Determine the (X, Y) coordinate at the center of the cell enclosing the given text.  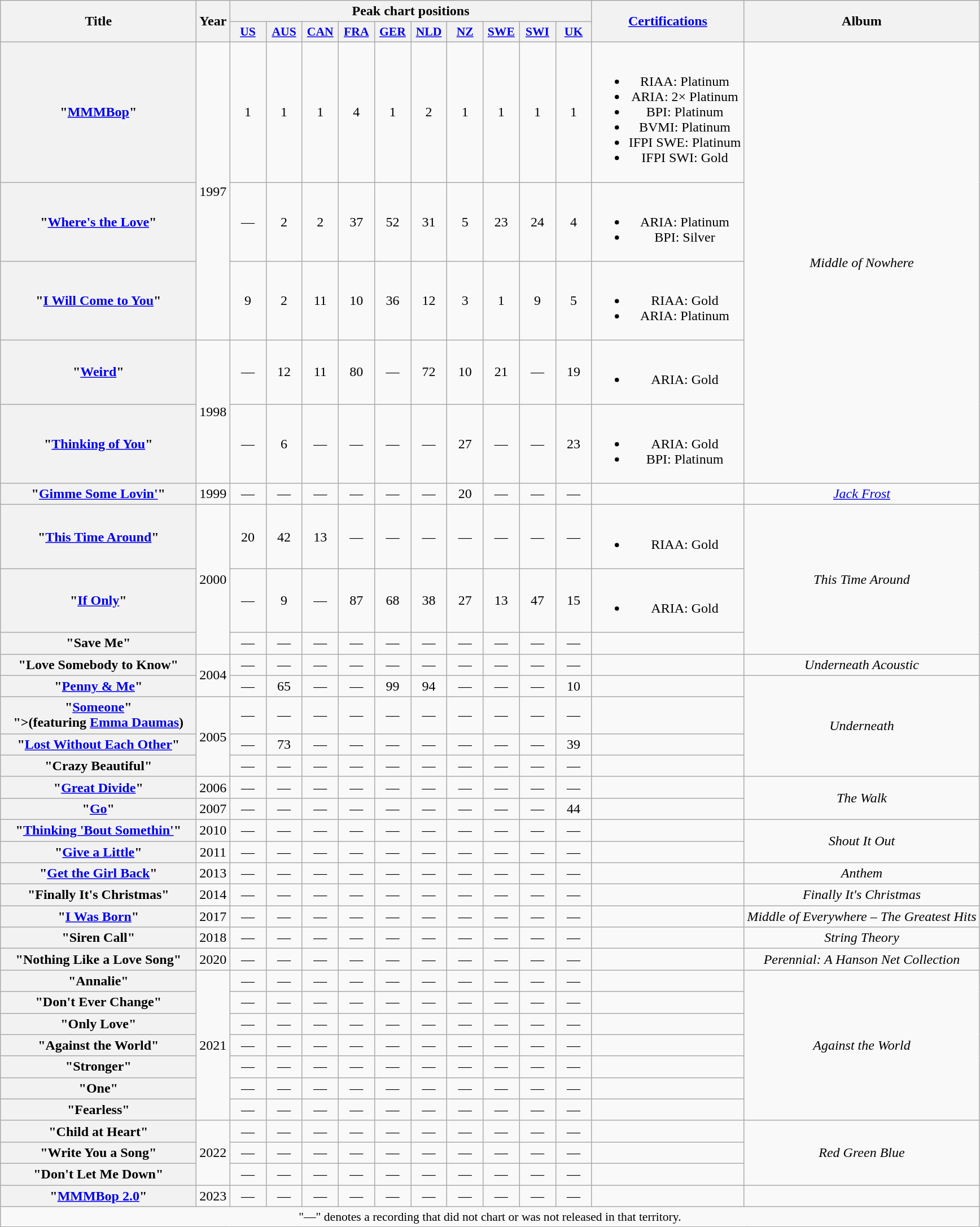
RIAA: PlatinumARIA: 2× PlatinumBPI: PlatinumBVMI: PlatinumIFPI SWE: PlatinumIFPI SWI: Gold (668, 112)
"If Only" (98, 601)
This Time Around (861, 579)
Finally It's Christmas (861, 895)
US (248, 32)
"Nothing Like a Love Song" (98, 959)
2006 (213, 787)
"One" (98, 1088)
2000 (213, 579)
"Someone"">(featuring Emma Daumas) (98, 715)
2005 (213, 736)
1999 (213, 494)
"I Was Born" (98, 916)
"Weird" (98, 373)
SWE (501, 32)
"Love Somebody to Know" (98, 665)
2023 (213, 1195)
"Thinking of You" (98, 444)
"Give a Little" (98, 852)
UK (574, 32)
Red Green Blue (861, 1152)
68 (392, 601)
"Against the World" (98, 1045)
2018 (213, 938)
"Go" (98, 809)
Title (98, 21)
2017 (213, 916)
24 (537, 221)
Middle of Nowhere (861, 262)
"This Time Around" (98, 536)
15 (574, 601)
The Walk (861, 798)
ARIA: PlatinumBPI: Silver (668, 221)
87 (356, 601)
"I Will Come to You" (98, 301)
"Save Me" (98, 643)
37 (356, 221)
RIAA: Gold (668, 536)
38 (429, 601)
ARIA: GoldBPI: Platinum (668, 444)
NZ (465, 32)
Jack Frost (861, 494)
RIAA: GoldARIA: Platinum (668, 301)
Shout It Out (861, 841)
"Stronger" (98, 1067)
Album (861, 21)
2014 (213, 895)
2022 (213, 1152)
80 (356, 373)
"Don't Ever Change" (98, 1002)
"Get the Girl Back" (98, 874)
"Annalie" (98, 981)
"Penny & Me" (98, 686)
"Fearless" (98, 1110)
1998 (213, 412)
2021 (213, 1045)
6 (284, 444)
2007 (213, 809)
21 (501, 373)
52 (392, 221)
72 (429, 373)
"Where's the Love" (98, 221)
AUS (284, 32)
2010 (213, 830)
"MMMBop 2.0" (98, 1195)
NLD (429, 32)
2011 (213, 852)
1997 (213, 191)
"Great Divide" (98, 787)
65 (284, 686)
Underneath Acoustic (861, 665)
42 (284, 536)
"MMMBop" (98, 112)
3 (465, 301)
"Lost Without Each Other" (98, 744)
2020 (213, 959)
"Siren Call" (98, 938)
31 (429, 221)
"Thinking 'Bout Somethin'" (98, 830)
CAN (320, 32)
String Theory (861, 938)
GER (392, 32)
19 (574, 373)
"Only Love" (98, 1024)
"Gimme Some Lovin'" (98, 494)
"—" denotes a recording that did not chart or was not released in that territory. (490, 1217)
"Don't Let Me Down" (98, 1174)
"Child at Heart" (98, 1131)
36 (392, 301)
94 (429, 686)
Underneath (861, 726)
"Finally It's Christmas" (98, 895)
FRA (356, 32)
73 (284, 744)
SWI (537, 32)
47 (537, 601)
Certifications (668, 21)
Year (213, 21)
2004 (213, 675)
"Write You a Song" (98, 1152)
"Crazy Beautiful" (98, 766)
39 (574, 744)
99 (392, 686)
Middle of Everywhere – The Greatest Hits (861, 916)
Against the World (861, 1045)
Perennial: A Hanson Net Collection (861, 959)
2013 (213, 874)
44 (574, 809)
Anthem (861, 874)
Peak chart positions (411, 11)
